Return the (x, y) coordinate for the center point of the cell that contains the specified text.  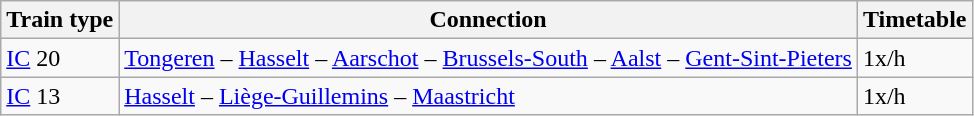
Tongeren – Hasselt – Aarschot – Brussels-South – Aalst – Gent-Sint-Pieters (488, 58)
IC 13 (60, 96)
Connection (488, 20)
Train type (60, 20)
Timetable (914, 20)
Hasselt – Liège-Guillemins – Maastricht (488, 96)
IC 20 (60, 58)
